For the text-containing cell, return its midpoint in (x, y) coordinate format. 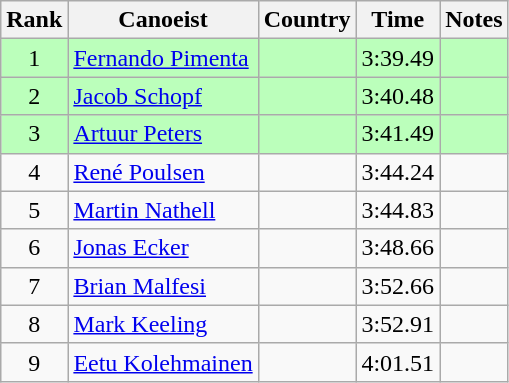
3:39.49 (398, 58)
Rank (34, 20)
René Poulsen (163, 172)
3:44.83 (398, 210)
Country (307, 20)
Fernando Pimenta (163, 58)
4 (34, 172)
Jonas Ecker (163, 248)
3:52.91 (398, 324)
1 (34, 58)
Canoeist (163, 20)
3 (34, 134)
3:40.48 (398, 96)
9 (34, 362)
Time (398, 20)
Brian Malfesi (163, 286)
Mark Keeling (163, 324)
Notes (474, 20)
7 (34, 286)
8 (34, 324)
3:48.66 (398, 248)
3:41.49 (398, 134)
3:52.66 (398, 286)
6 (34, 248)
4:01.51 (398, 362)
Martin Nathell (163, 210)
Artuur Peters (163, 134)
5 (34, 210)
Eetu Kolehmainen (163, 362)
Jacob Schopf (163, 96)
2 (34, 96)
3:44.24 (398, 172)
